Identify which cell holds the provided text, then report its (X, Y) central coordinate. 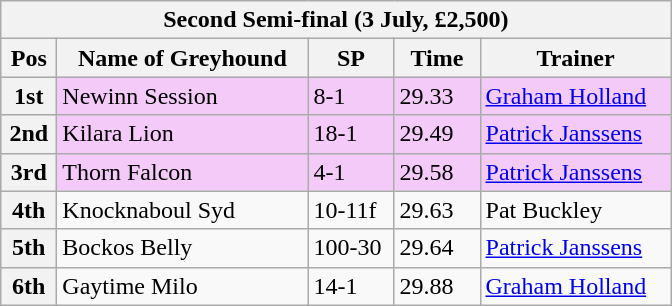
29.64 (437, 248)
10-11f (351, 210)
SP (351, 58)
29.58 (437, 172)
Thorn Falcon (182, 172)
29.88 (437, 286)
Pos (29, 58)
6th (29, 286)
2nd (29, 134)
8-1 (351, 96)
Newinn Session (182, 96)
100-30 (351, 248)
Knocknaboul Syd (182, 210)
Time (437, 58)
14-1 (351, 286)
29.33 (437, 96)
4-1 (351, 172)
18-1 (351, 134)
Gaytime Milo (182, 286)
Kilara Lion (182, 134)
5th (29, 248)
Pat Buckley (576, 210)
Bockos Belly (182, 248)
Name of Greyhound (182, 58)
29.49 (437, 134)
29.63 (437, 210)
Trainer (576, 58)
3rd (29, 172)
Second Semi-final (3 July, £2,500) (336, 20)
1st (29, 96)
4th (29, 210)
